Locate the cell with the specified text and output its [x, y] center coordinate. 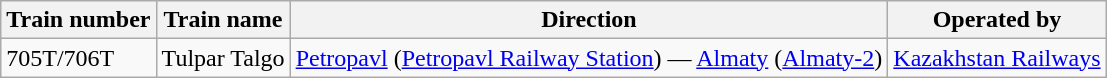
705Т/706Т [78, 58]
Direction [589, 20]
Tulpar Talgo [223, 58]
Petropavl (Petropavl Railway Station) — Almaty (Almaty-2) [589, 58]
Train number [78, 20]
Kazakhstan Railways [997, 58]
Operated by [997, 20]
Train name [223, 20]
